For the text-containing cell, return its midpoint in (X, Y) coordinate format. 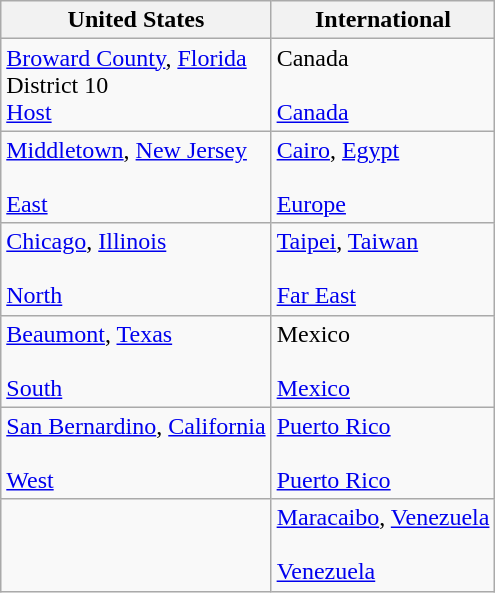
Chicago, IllinoisNorth (136, 269)
Puerto Rico Puerto Rico (383, 453)
Mexico Mexico (383, 361)
International (383, 20)
United States (136, 20)
Beaumont, TexasSouth (136, 361)
Cairo, EgyptEurope (383, 177)
Middletown, New JerseyEast (136, 177)
Taipei, TaiwanFar East (383, 269)
Broward County, FloridaDistrict 10Host (136, 85)
Maracaibo, Venezuela Venezuela (383, 545)
San Bernardino, CaliforniaWest (136, 453)
CanadaCanada (383, 85)
